Extract the [x, y] coordinate from the center of the cell holding the provided text.  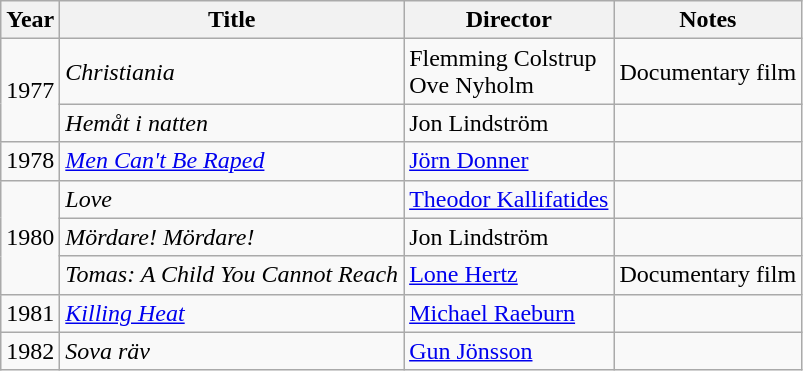
Love [232, 199]
Tomas: A Child You Cannot Reach [232, 275]
1981 [30, 313]
Director [509, 20]
1977 [30, 90]
Michael Raeburn [509, 313]
Men Can't Be Raped [232, 161]
Flemming ColstrupOve Nyholm [509, 72]
Hemåt i natten [232, 123]
1980 [30, 237]
Jörn Donner [509, 161]
Gun Jönsson [509, 351]
Theodor Kallifatides [509, 199]
1982 [30, 351]
1978 [30, 161]
Killing Heat [232, 313]
Lone Hertz [509, 275]
Notes [708, 20]
Title [232, 20]
Sova räv [232, 351]
Year [30, 20]
Mördare! Mördare! [232, 237]
Christiania [232, 72]
